Scan for the cell matching the given text and deliver its (X, Y) coordinate at center. 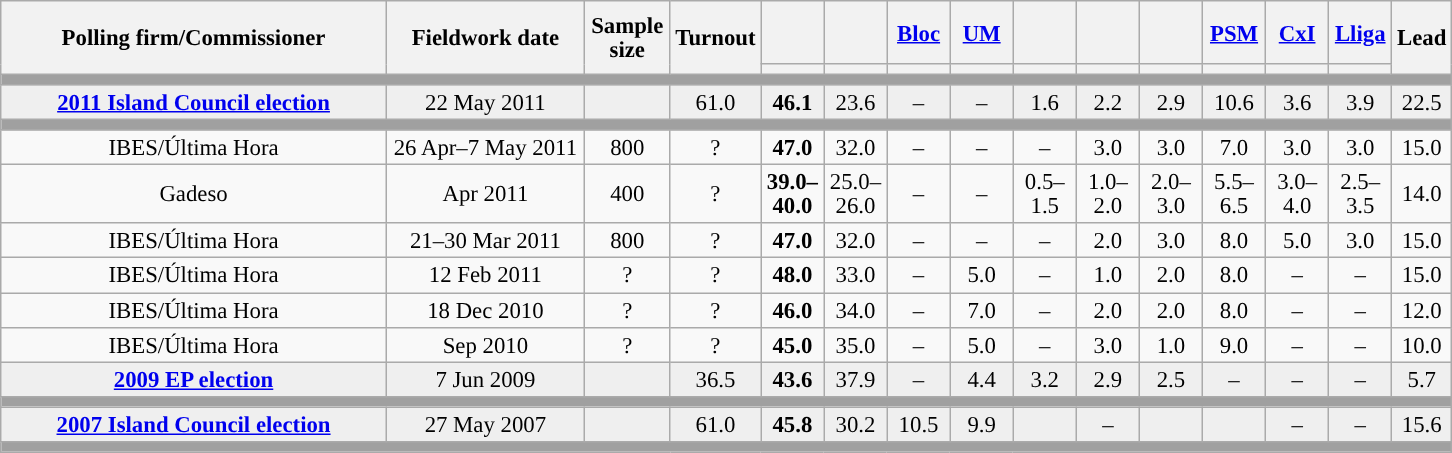
23.6 (856, 102)
35.0 (856, 344)
400 (627, 194)
7 Jun 2009 (485, 380)
45.0 (792, 344)
Lliga (1360, 32)
3.9 (1360, 102)
26 Apr–7 May 2011 (485, 148)
25.0–26.0 (856, 194)
2.5–3.5 (1360, 194)
10.6 (1234, 102)
12 Feb 2011 (485, 276)
10.0 (1422, 344)
Turnout (716, 38)
34.0 (856, 310)
UM (982, 32)
37.9 (856, 380)
2007 Island Council election (194, 424)
45.8 (792, 424)
4.4 (982, 380)
Apr 2011 (485, 194)
3.0–4.0 (1298, 194)
39.0–40.0 (792, 194)
0.5–1.5 (1044, 194)
2.5 (1170, 380)
Gadeso (194, 194)
Sep 2010 (485, 344)
18 Dec 2010 (485, 310)
1.0–2.0 (1108, 194)
2.0–3.0 (1170, 194)
3.2 (1044, 380)
9.0 (1234, 344)
CxI (1298, 32)
46.1 (792, 102)
Lead (1422, 38)
36.5 (716, 380)
9.9 (982, 424)
3.6 (1298, 102)
22 May 2011 (485, 102)
Bloc (918, 32)
2.2 (1108, 102)
1.6 (1044, 102)
5.5–6.5 (1234, 194)
Polling firm/Commissioner (194, 38)
14.0 (1422, 194)
10.5 (918, 424)
15.6 (1422, 424)
30.2 (856, 424)
Sample size (627, 38)
46.0 (792, 310)
33.0 (856, 276)
PSM (1234, 32)
Fieldwork date (485, 38)
43.6 (792, 380)
2011 Island Council election (194, 102)
2009 EP election (194, 380)
48.0 (792, 276)
21–30 Mar 2011 (485, 242)
22.5 (1422, 102)
12.0 (1422, 310)
5.7 (1422, 380)
27 May 2007 (485, 424)
